Locate the cell with the specified text and output its (x, y) center coordinate. 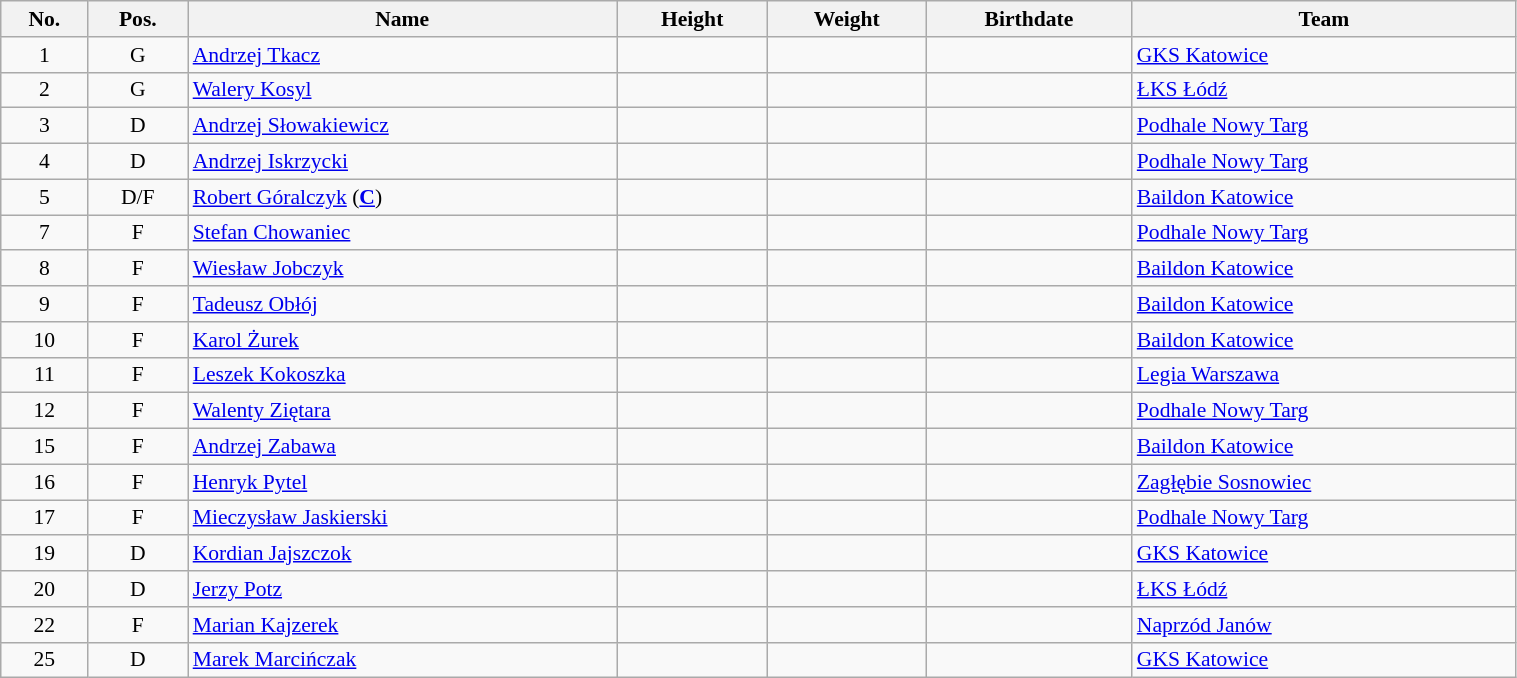
10 (44, 340)
Height (692, 19)
Kordian Jajszczok (402, 554)
Leszek Kokoszka (402, 375)
Walenty Ziętara (402, 411)
Andrzej Tkacz (402, 55)
Pos. (138, 19)
12 (44, 411)
Birthdate (1029, 19)
Mieczysław Jaskierski (402, 518)
Jerzy Potz (402, 589)
Team (1324, 19)
20 (44, 589)
2 (44, 90)
5 (44, 197)
Name (402, 19)
3 (44, 126)
Andrzej Słowakiewicz (402, 126)
Naprzód Janów (1324, 625)
1 (44, 55)
Marian Kajzerek (402, 625)
Tadeusz Obłój (402, 304)
7 (44, 233)
Weight (847, 19)
Stefan Chowaniec (402, 233)
15 (44, 447)
17 (44, 518)
Robert Góralczyk (C) (402, 197)
25 (44, 660)
Marek Marcińczak (402, 660)
Zagłębie Sosnowiec (1324, 482)
No. (44, 19)
16 (44, 482)
8 (44, 269)
Andrzej Iskrzycki (402, 162)
Andrzej Zabawa (402, 447)
9 (44, 304)
Henryk Pytel (402, 482)
19 (44, 554)
Wiesław Jobczyk (402, 269)
4 (44, 162)
D/F (138, 197)
22 (44, 625)
Walery Kosyl (402, 90)
11 (44, 375)
Karol Żurek (402, 340)
Legia Warszawa (1324, 375)
